Detect which cell encompasses the target text, then output its [X, Y] center coordinate. 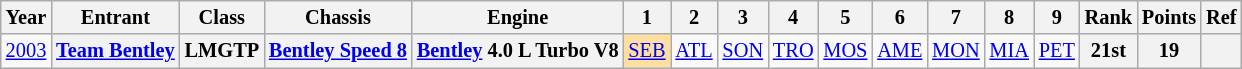
Ref [1221, 17]
3 [743, 17]
MON [956, 51]
Entrant [115, 17]
6 [900, 17]
5 [845, 17]
LMGTP [222, 51]
Bentley Speed 8 [338, 51]
Chassis [338, 17]
4 [793, 17]
Rank [1108, 17]
AME [900, 51]
ATL [694, 51]
9 [1057, 17]
Year [26, 17]
PET [1057, 51]
2 [694, 17]
1 [646, 17]
MIA [1010, 51]
TRO [793, 51]
SON [743, 51]
Points [1169, 17]
7 [956, 17]
SEB [646, 51]
2003 [26, 51]
Engine [518, 17]
MOS [845, 51]
8 [1010, 17]
19 [1169, 51]
21st [1108, 51]
Bentley 4.0 L Turbo V8 [518, 51]
Team Bentley [115, 51]
Class [222, 17]
